Scan for the cell matching the given text and deliver its [x, y] coordinate at center. 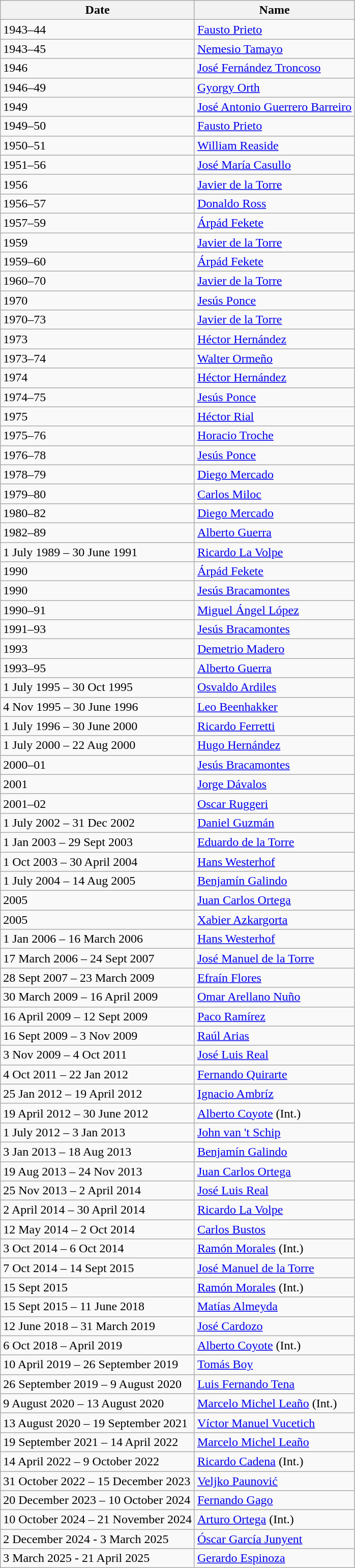
Leo Beenhakker [274, 707]
1970 [98, 300]
Eduardo de la Torre [274, 842]
Tomás Boy [274, 1365]
Horacio Troche [274, 436]
1975 [98, 416]
Nemesio Tamayo [274, 49]
Marcelo Michel Leaño [274, 1442]
2001–02 [98, 803]
Hugo Hernández [274, 745]
15 Sept 2015 – 11 June 2018 [98, 1307]
1950–51 [98, 145]
14 April 2022 – 9 October 2022 [98, 1461]
Gerardo Espinoza [274, 1558]
1 Oct 2003 – 30 April 2004 [98, 862]
19 April 2012 – 30 June 2012 [98, 1113]
7 Oct 2014 – 14 Sept 2015 [98, 1268]
Miguel Ángel López [274, 610]
1 July 1989 – 30 June 1991 [98, 552]
25 Nov 2013 – 2 April 2014 [98, 1191]
1956 [98, 184]
1951–56 [98, 165]
1 July 1995 – 30 Oct 1995 [98, 687]
José Antonio Guerrero Barreiro [274, 107]
1 July 2012 – 3 Jan 2013 [98, 1132]
1976–78 [98, 455]
3 Jan 2013 – 18 Aug 2013 [98, 1152]
6 Oct 2018 – April 2019 [98, 1345]
1 July 2004 – 14 Aug 2005 [98, 881]
Demetrio Madero [274, 649]
3 March 2025 - 21 April 2025 [98, 1558]
José María Casullo [274, 165]
1 July 2000 – 22 Aug 2000 [98, 745]
1975–76 [98, 436]
1991–93 [98, 629]
10 October 2024 – 21 November 2024 [98, 1520]
Óscar García Junyent [274, 1539]
Gyorgy Orth [274, 87]
1970–73 [98, 320]
Ricardo Cadena (Int.) [274, 1461]
Xabier Azkargorta [274, 920]
25 Jan 2012 – 19 April 2012 [98, 1094]
1993–95 [98, 668]
4 Nov 1995 – 30 June 1996 [98, 707]
José Fernández Troncoso [274, 68]
1949 [98, 107]
1974 [98, 378]
1978–79 [98, 474]
Walter Ormeño [274, 358]
Jorge Dávalos [274, 784]
1956–57 [98, 203]
Carlos Bustos [274, 1229]
1980–82 [98, 513]
19 Aug 2013 – 24 Nov 2013 [98, 1171]
2 December 2024 - 3 March 2025 [98, 1539]
2001 [98, 784]
1 July 1996 – 30 June 2000 [98, 726]
1959–60 [98, 262]
17 March 2006 – 24 Sept 2007 [98, 958]
Date [98, 10]
1993 [98, 649]
28 Sept 2007 – 23 March 2009 [98, 978]
16 Sept 2009 – 3 Nov 2009 [98, 1036]
1 July 2002 – 31 Dec 2002 [98, 823]
2000–01 [98, 765]
Veljko Paunović [274, 1481]
1973 [98, 339]
1959 [98, 243]
Name [274, 10]
1946–49 [98, 87]
19 September 2021 – 14 April 2022 [98, 1442]
26 September 2019 – 9 August 2020 [98, 1384]
1957–59 [98, 223]
16 April 2009 – 12 Sept 2009 [98, 1016]
Daniel Guzmán [274, 823]
1973–74 [98, 358]
1982–89 [98, 532]
Oscar Ruggeri [274, 803]
2 April 2014 – 30 April 2014 [98, 1210]
1949–50 [98, 126]
Héctor Rial [274, 416]
Efraín Flores [274, 978]
Arturo Ortega (Int.) [274, 1520]
Marcelo Michel Leaño (Int.) [274, 1403]
1990–91 [98, 610]
30 March 2009 – 16 April 2009 [98, 997]
3 Oct 2014 – 6 Oct 2014 [98, 1249]
Ricardo Ferretti [274, 726]
1 Jan 2006 – 16 March 2006 [98, 939]
10 April 2019 – 26 September 2019 [98, 1365]
4 Oct 2011 – 22 Jan 2012 [98, 1074]
Raúl Arias [274, 1036]
1 Jan 2003 – 29 Sept 2003 [98, 842]
1979–80 [98, 494]
1974–75 [98, 397]
Carlos Miloc [274, 494]
William Reaside [274, 145]
15 Sept 2015 [98, 1287]
13 August 2020 – 19 September 2021 [98, 1423]
Fernando Quirarte [274, 1074]
Paco Ramírez [274, 1016]
1960–70 [98, 281]
3 Nov 2009 – 4 Oct 2011 [98, 1055]
Luis Fernando Tena [274, 1384]
1943–44 [98, 29]
Donaldo Ross [274, 203]
Ignacio Ambríz [274, 1094]
José Cardozo [274, 1326]
1946 [98, 68]
9 August 2020 – 13 August 2020 [98, 1403]
John van 't Schip [274, 1132]
12 June 2018 – 31 March 2019 [98, 1326]
Matías Almeyda [274, 1307]
31 October 2022 – 15 December 2023 [98, 1481]
Fernando Gago [274, 1500]
Osvaldo Ardiles [274, 687]
1943–45 [98, 49]
20 December 2023 – 10 October 2024 [98, 1500]
Omar Arellano Nuño [274, 997]
Víctor Manuel Vucetich [274, 1423]
12 May 2014 – 2 Oct 2014 [98, 1229]
